For the text-containing cell, return its midpoint in [x, y] coordinate format. 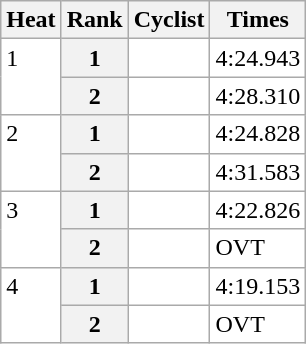
Times [258, 20]
Heat [31, 20]
Cyclist [169, 20]
Rank [94, 20]
4 [31, 305]
3 [31, 229]
4:19.153 [258, 286]
4:31.583 [258, 172]
4:24.828 [258, 134]
4:24.943 [258, 58]
4:22.826 [258, 210]
4:28.310 [258, 96]
